From the cell containing the given text, extract its center point as (x, y) coordinate. 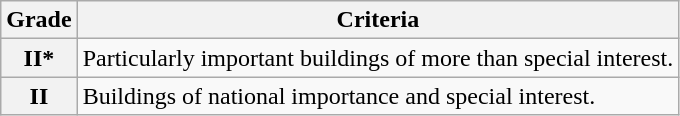
Particularly important buildings of more than special interest. (378, 58)
Buildings of national importance and special interest. (378, 96)
Grade (39, 20)
Criteria (378, 20)
II* (39, 58)
II (39, 96)
